For the text-containing cell, return its midpoint in (X, Y) coordinate format. 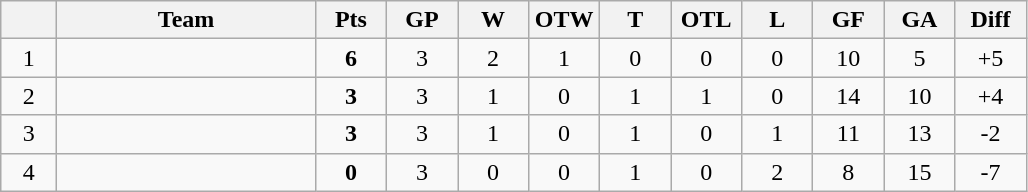
+5 (990, 58)
+4 (990, 96)
OTL (706, 20)
11 (848, 134)
8 (848, 172)
15 (920, 172)
OTW (564, 20)
W (494, 20)
GA (920, 20)
6 (350, 58)
Pts (350, 20)
GF (848, 20)
-7 (990, 172)
5 (920, 58)
-2 (990, 134)
T (636, 20)
Team (186, 20)
14 (848, 96)
Diff (990, 20)
13 (920, 134)
4 (29, 172)
L (778, 20)
GP (422, 20)
